Return (X, Y) of the center of cell containing provided text 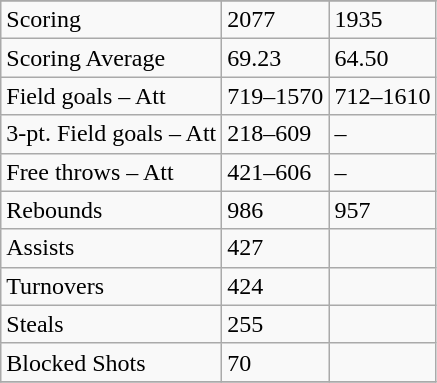
Rebounds (112, 210)
427 (276, 248)
712–1610 (382, 96)
Turnovers (112, 286)
70 (276, 362)
3-pt. Field goals – Att (112, 134)
719–1570 (276, 96)
255 (276, 324)
Blocked Shots (112, 362)
2077 (276, 20)
Free throws – Att (112, 172)
957 (382, 210)
1935 (382, 20)
Assists (112, 248)
Scoring (112, 20)
Field goals – Att (112, 96)
Steals (112, 324)
Scoring Average (112, 58)
424 (276, 286)
218–609 (276, 134)
64.50 (382, 58)
986 (276, 210)
69.23 (276, 58)
421–606 (276, 172)
